Locate the cell with the specified text and output its [x, y] center coordinate. 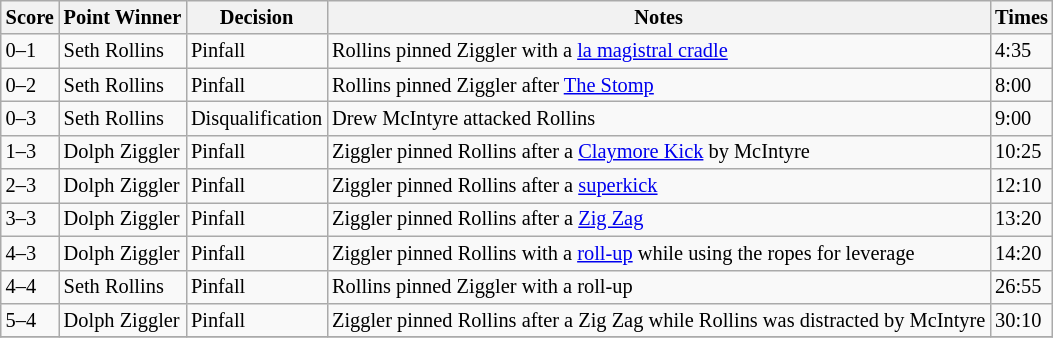
Disqualification [256, 118]
3–3 [30, 219]
13:20 [1022, 219]
Rollins pinned Ziggler after The Stomp [658, 85]
2–3 [30, 186]
Ziggler pinned Rollins after a Zig Zag while Rollins was distracted by McIntyre [658, 320]
9:00 [1022, 118]
0–2 [30, 85]
10:25 [1022, 152]
0–3 [30, 118]
4–3 [30, 253]
Times [1022, 17]
Notes [658, 17]
12:10 [1022, 186]
Ziggler pinned Rollins after a superkick [658, 186]
4:35 [1022, 51]
Decision [256, 17]
14:20 [1022, 253]
Ziggler pinned Rollins with a roll-up while using the ropes for leverage [658, 253]
4–4 [30, 287]
Score [30, 17]
Ziggler pinned Rollins after a Claymore Kick by McIntyre [658, 152]
Ziggler pinned Rollins after a Zig Zag [658, 219]
Rollins pinned Ziggler with a la magistral cradle [658, 51]
0–1 [30, 51]
1–3 [30, 152]
Rollins pinned Ziggler with a roll-up [658, 287]
Point Winner [122, 17]
26:55 [1022, 287]
30:10 [1022, 320]
Drew McIntyre attacked Rollins [658, 118]
8:00 [1022, 85]
5–4 [30, 320]
